Return [x, y] of the center of cell containing provided text 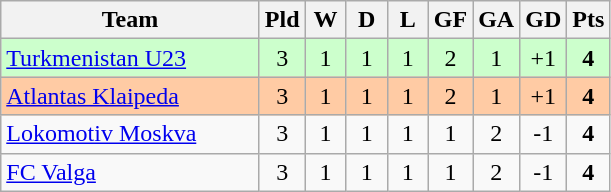
Pld [282, 20]
Team [130, 20]
L [408, 20]
Atlantas Klaipeda [130, 96]
W [326, 20]
Lokomotiv Moskva [130, 134]
FC Valga [130, 172]
D [366, 20]
GD [544, 20]
Pts [588, 20]
Turkmenistan U23 [130, 58]
GF [450, 20]
GA [496, 20]
